Scan for the cell matching the given text and deliver its (x, y) coordinate at center. 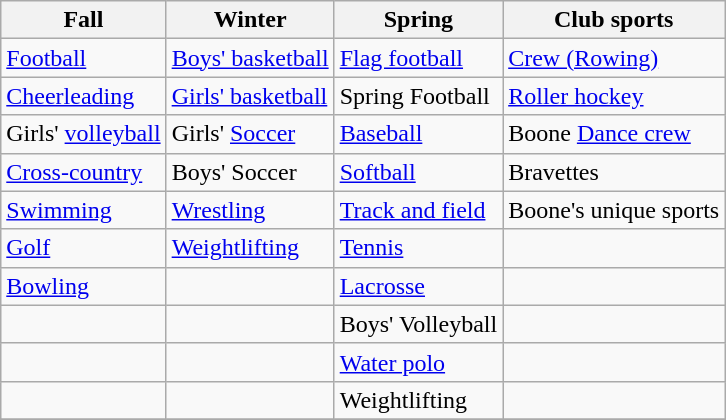
Golf (84, 248)
Spring Football (418, 96)
Cheerleading (84, 96)
Football (84, 58)
Roller hockey (614, 96)
Girls' Soccer (250, 134)
Boone Dance crew (614, 134)
Track and field (418, 210)
Wrestling (250, 210)
Crew (Rowing) (614, 58)
Boys' Volleyball (418, 324)
Bowling (84, 286)
Fall (84, 20)
Lacrosse (418, 286)
Cross-country (84, 172)
Tennis (418, 248)
Baseball (418, 134)
Club sports (614, 20)
Boys' Soccer (250, 172)
Swimming (84, 210)
Girls' volleyball (84, 134)
Winter (250, 20)
Softball (418, 172)
Flag football (418, 58)
Girls' basketball (250, 96)
Bravettes (614, 172)
Boys' basketball (250, 58)
Water polo (418, 362)
Spring (418, 20)
Boone's unique sports (614, 210)
